Locate the cell with the specified text and output its (X, Y) center coordinate. 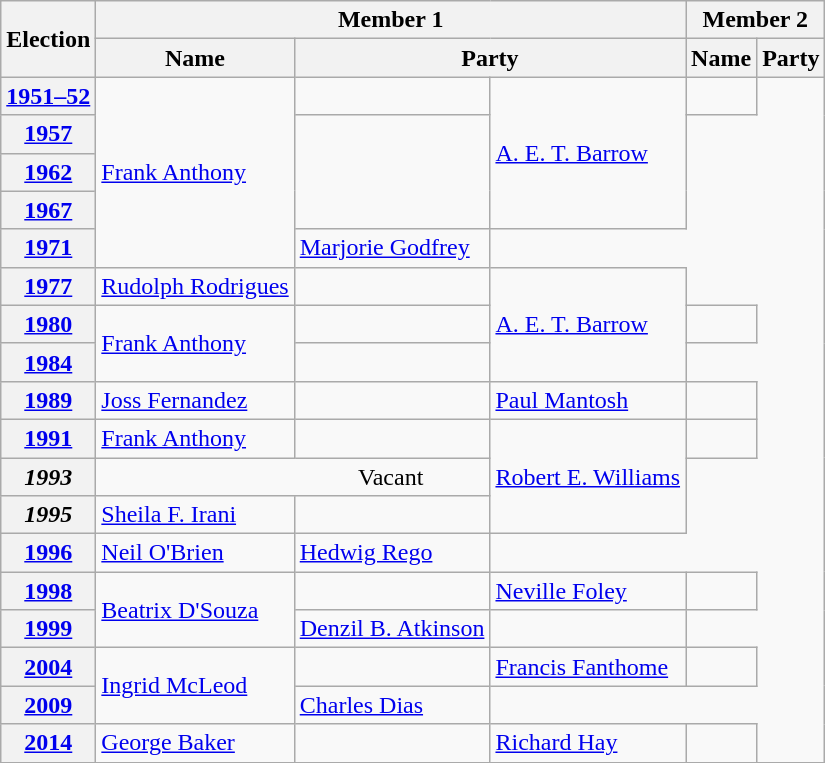
Member 2 (756, 20)
1989 (48, 400)
Charles Dias (392, 705)
George Baker (195, 743)
Rudolph Rodrigues (195, 286)
1998 (48, 591)
Neville Foley (588, 591)
1996 (48, 553)
Paul Mantosh (588, 400)
Marjorie Godfrey (392, 248)
2004 (48, 667)
1951–52 (48, 96)
Denzil B. Atkinson (392, 629)
Hedwig Rego (392, 553)
Richard Hay (588, 743)
Sheila F. Irani (195, 515)
1957 (48, 134)
1980 (48, 324)
1971 (48, 248)
Francis Fanthome (588, 667)
1991 (48, 438)
Robert E. Williams (588, 476)
1993 (48, 477)
Ingrid McLeod (195, 686)
Joss Fernandez (195, 400)
Election (48, 39)
1967 (48, 210)
1962 (48, 172)
1984 (48, 362)
1995 (48, 515)
Member 1 (391, 20)
Neil O'Brien (195, 553)
2014 (48, 743)
1999 (48, 629)
Vacant (391, 477)
Beatrix D'Souza (195, 610)
1977 (48, 286)
2009 (48, 705)
